Detect which cell encompasses the target text, then output its (X, Y) center coordinate. 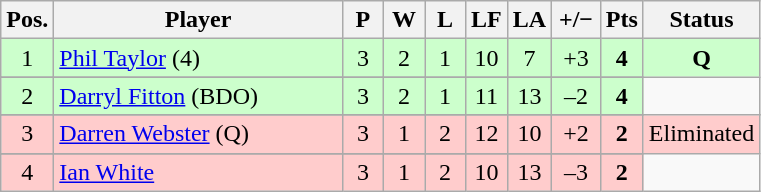
Phil Taylor (4) (198, 58)
+/− (576, 20)
Q (701, 58)
11 (487, 96)
7 (529, 58)
+3 (576, 58)
Darren Webster (Q) (198, 134)
W (404, 20)
Ian White (198, 172)
Pts (622, 20)
12 (487, 134)
Player (198, 20)
–3 (576, 172)
P (362, 20)
Status (701, 20)
LF (487, 20)
LA (529, 20)
Darryl Fitton (BDO) (198, 96)
L (444, 20)
+2 (576, 134)
Pos. (28, 20)
–2 (576, 96)
Eliminated (701, 134)
